Detect which cell encompasses the target text, then output its [x, y] center coordinate. 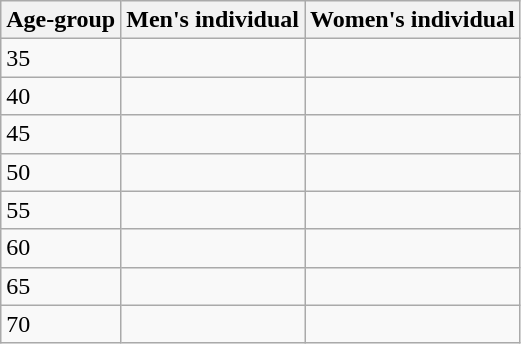
70 [61, 324]
50 [61, 172]
40 [61, 96]
55 [61, 210]
Women's individual [412, 20]
Men's individual [213, 20]
65 [61, 286]
45 [61, 134]
Age-group [61, 20]
60 [61, 248]
35 [61, 58]
